Capture the cell that displays the provided text and extract its [X, Y] central coordinate. 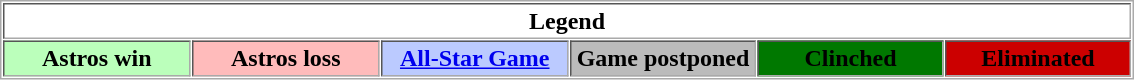
Clinched [851, 58]
Legend [567, 21]
Game postponed [663, 58]
Astros win [97, 58]
Astros loss [286, 58]
Eliminated [1038, 58]
All-Star Game [475, 58]
